Capture the cell that displays the provided text and extract its [x, y] central coordinate. 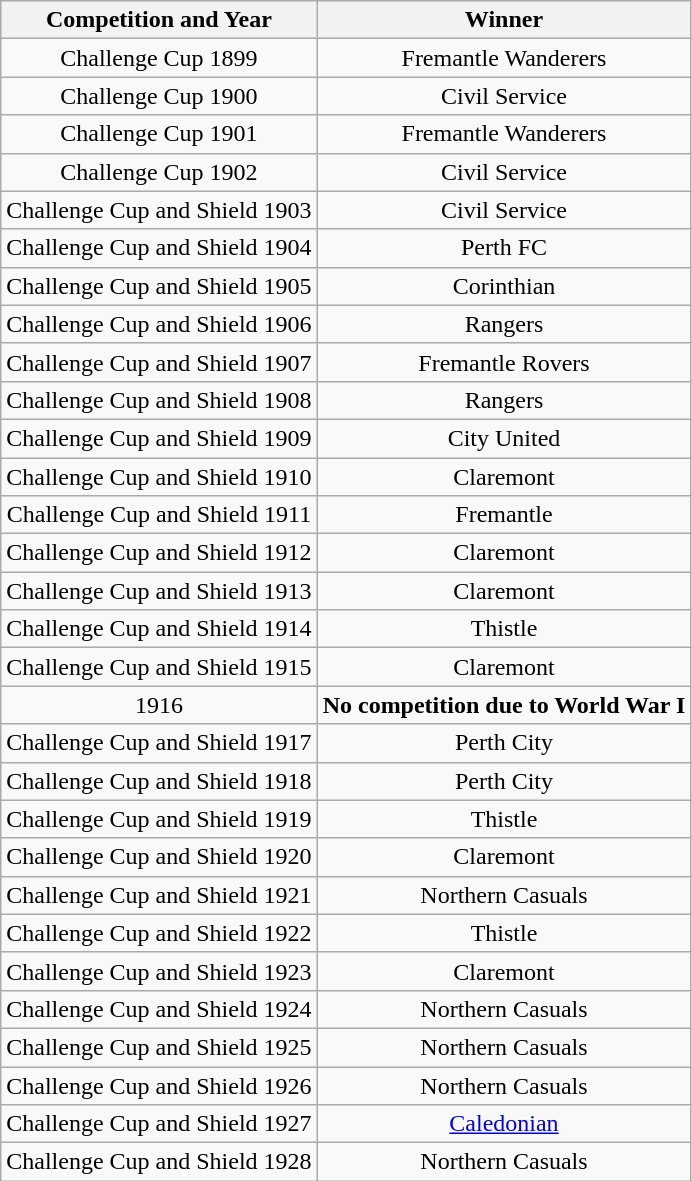
Challenge Cup and Shield 1925 [159, 1047]
Challenge Cup and Shield 1926 [159, 1085]
Challenge Cup and Shield 1903 [159, 210]
Challenge Cup 1899 [159, 58]
Challenge Cup 1902 [159, 172]
No competition due to World War I [504, 705]
Challenge Cup and Shield 1912 [159, 553]
Challenge Cup and Shield 1917 [159, 743]
Challenge Cup and Shield 1918 [159, 781]
Challenge Cup and Shield 1904 [159, 248]
Challenge Cup and Shield 1905 [159, 286]
Challenge Cup and Shield 1927 [159, 1124]
Challenge Cup and Shield 1908 [159, 400]
City United [504, 438]
Challenge Cup and Shield 1921 [159, 895]
Challenge Cup 1901 [159, 134]
Challenge Cup and Shield 1919 [159, 819]
1916 [159, 705]
Fremantle [504, 515]
Challenge Cup and Shield 1923 [159, 971]
Caledonian [504, 1124]
Perth FC [504, 248]
Challenge Cup and Shield 1906 [159, 324]
Challenge Cup and Shield 1915 [159, 667]
Corinthian [504, 286]
Challenge Cup and Shield 1913 [159, 591]
Challenge Cup and Shield 1910 [159, 477]
Challenge Cup and Shield 1920 [159, 857]
Challenge Cup and Shield 1909 [159, 438]
Challenge Cup and Shield 1922 [159, 933]
Challenge Cup 1900 [159, 96]
Winner [504, 20]
Fremantle Rovers [504, 362]
Challenge Cup and Shield 1907 [159, 362]
Challenge Cup and Shield 1924 [159, 1009]
Challenge Cup and Shield 1914 [159, 629]
Challenge Cup and Shield 1928 [159, 1162]
Competition and Year [159, 20]
Challenge Cup and Shield 1911 [159, 515]
